Provide the (X, Y) coordinate of the cell's center where the given text is located.  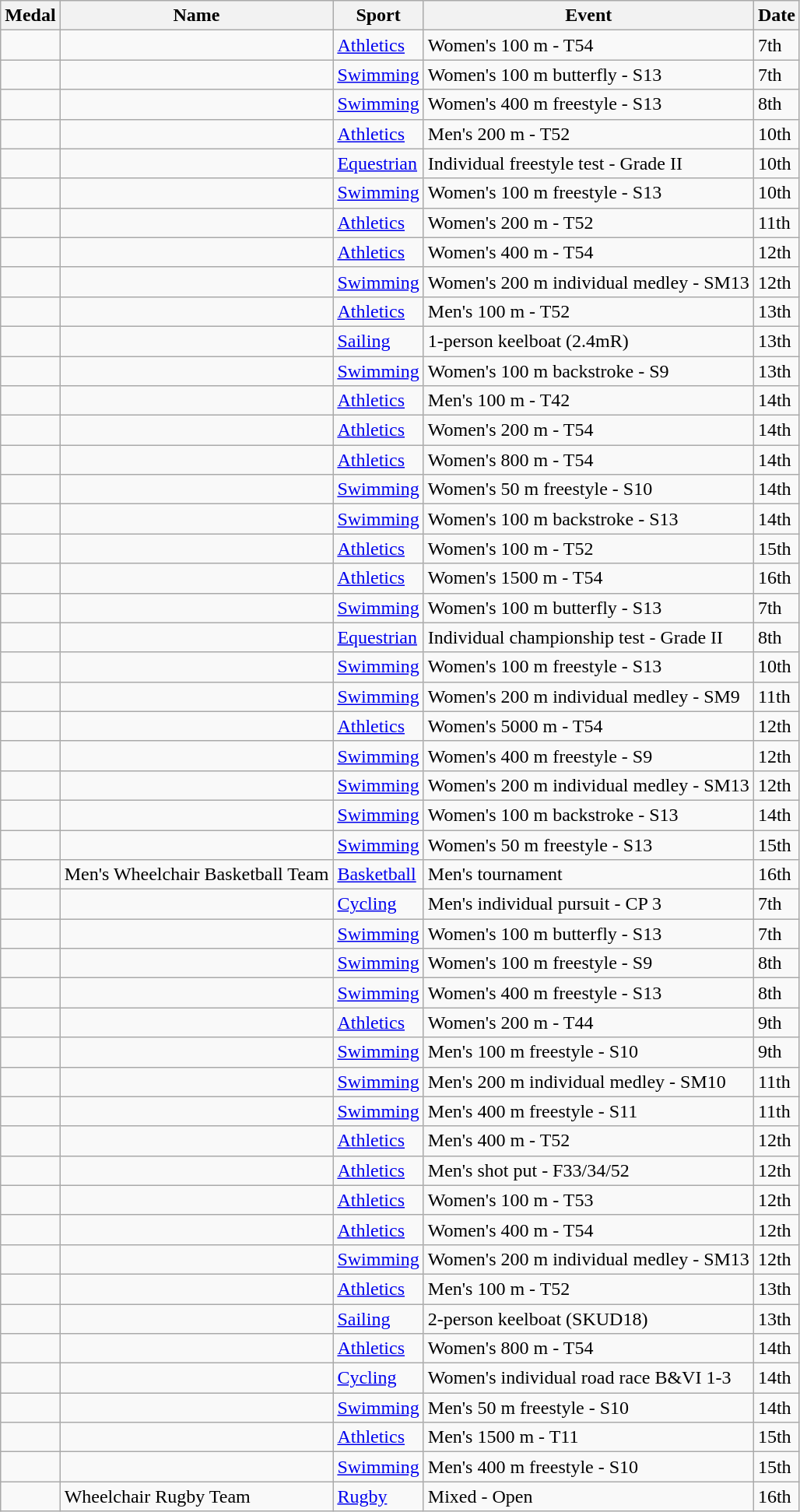
Men's individual pursuit - CP 3 (588, 904)
Men's 400 m freestyle - S10 (588, 1467)
Basketball (378, 875)
Women's 100 m backstroke - S9 (588, 371)
Women's 1500 m - T54 (588, 578)
Men's 100 m freestyle - S10 (588, 1052)
Men's 1500 m - T11 (588, 1437)
Name (196, 16)
1-person keelboat (2.4mR) (588, 341)
Men's 100 m - T42 (588, 401)
Wheelchair Rugby Team (196, 1496)
Sport (378, 16)
2-person keelboat (SKUD18) (588, 1319)
Men's 50 m freestyle - S10 (588, 1408)
Medal (30, 16)
Women's individual road race B&VI 1-3 (588, 1378)
Women's 50 m freestyle - S13 (588, 844)
Women's 200 m individual medley - SM9 (588, 696)
Men's 400 m - T52 (588, 1141)
Date (777, 16)
Individual championship test - Grade II (588, 637)
Women's 200 m - T54 (588, 430)
Women's 100 m freestyle - S9 (588, 963)
Men's 200 m individual medley - SM10 (588, 1082)
Men's tournament (588, 875)
Men's Wheelchair Basketball Team (196, 875)
Event (588, 16)
Women's 200 m - T52 (588, 223)
Women's 100 m - T52 (588, 549)
Mixed - Open (588, 1496)
Men's 400 m freestyle - S11 (588, 1111)
Women's 50 m freestyle - S10 (588, 489)
Women's 200 m - T44 (588, 1023)
Men's shot put - F33/34/52 (588, 1170)
Women's 100 m - T54 (588, 45)
Women's 5000 m - T54 (588, 726)
Women's 400 m freestyle - S9 (588, 756)
Men's 200 m - T52 (588, 134)
Individual freestyle test - Grade II (588, 163)
Rugby (378, 1496)
Women's 100 m - T53 (588, 1200)
